Detect which cell encompasses the target text, then output its (X, Y) center coordinate. 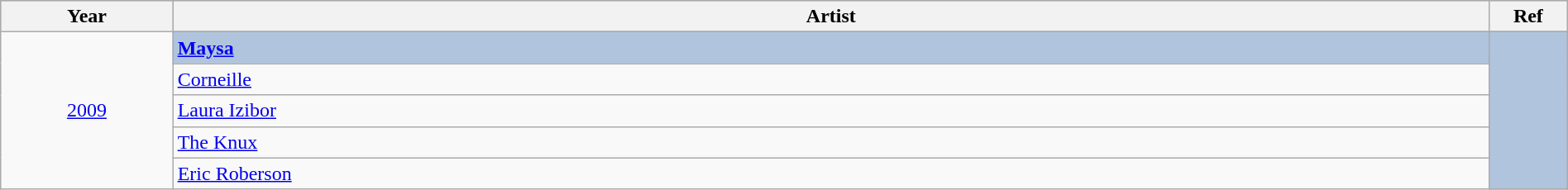
Eric Roberson (830, 173)
Laura Izibor (830, 111)
2009 (87, 111)
Maysa (830, 48)
Artist (830, 17)
Ref (1528, 17)
The Knux (830, 142)
Corneille (830, 79)
Year (87, 17)
